From the cell containing the given text, extract its center point as (X, Y) coordinate. 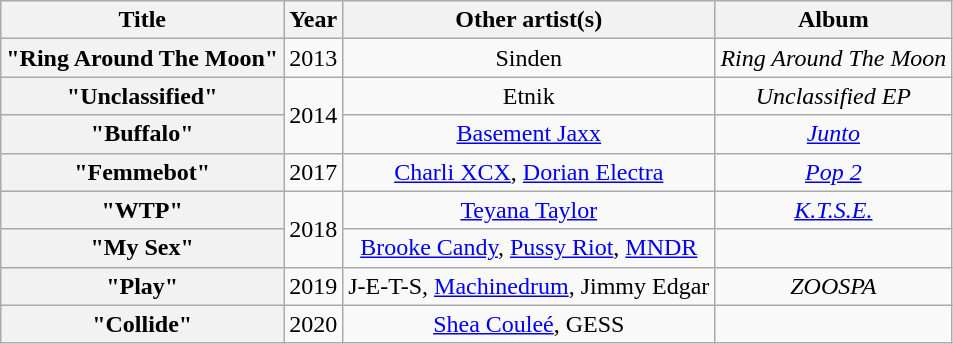
Etnik (529, 96)
Teyana Taylor (529, 210)
"Unclassified" (142, 96)
Album (834, 20)
Shea Couleé, GESS (529, 324)
Pop 2 (834, 172)
K.T.S.E. (834, 210)
"Play" (142, 286)
2013 (314, 58)
"Buffalo" (142, 134)
Charli XCX, Dorian Electra (529, 172)
2020 (314, 324)
Ring Around The Moon (834, 58)
2019 (314, 286)
Unclassified EP (834, 96)
Other artist(s) (529, 20)
2018 (314, 229)
Year (314, 20)
2017 (314, 172)
"WTP" (142, 210)
"Collide" (142, 324)
2014 (314, 115)
Junto (834, 134)
"My Sex" (142, 248)
Title (142, 20)
J-E-T-S, Machinedrum, Jimmy Edgar (529, 286)
Sinden (529, 58)
"Femmebot" (142, 172)
Brooke Candy, Pussy Riot, MNDR (529, 248)
"Ring Around The Moon" (142, 58)
ZOOSPA (834, 286)
Basement Jaxx (529, 134)
